Pinpoint the cell where the given text exists, returning its [x, y] midpoint coordinate. 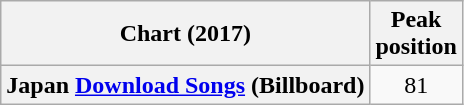
Japan Download Songs (Billboard) [186, 85]
Chart (2017) [186, 34]
Peakposition [416, 34]
81 [416, 85]
